Capture the cell that displays the provided text and extract its (X, Y) central coordinate. 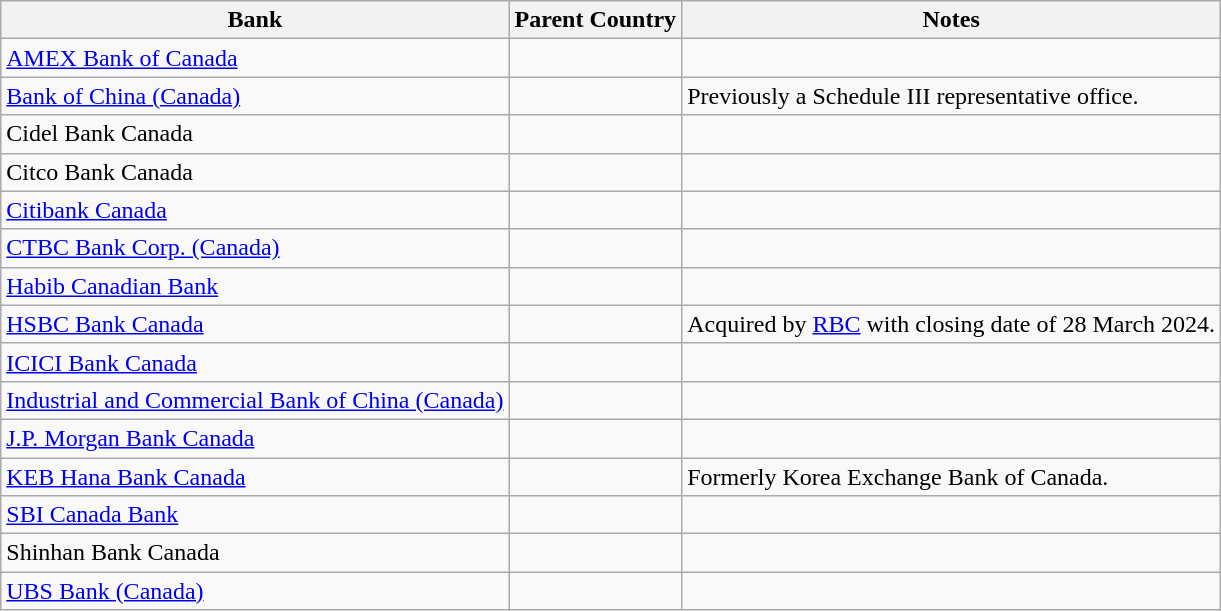
Bank (255, 20)
AMEX Bank of Canada (255, 58)
SBI Canada Bank (255, 515)
Habib Canadian Bank (255, 286)
Cidel Bank Canada (255, 134)
J.P. Morgan Bank Canada (255, 438)
CTBC Bank Corp. (Canada) (255, 248)
Citibank Canada (255, 210)
Notes (952, 20)
Acquired by RBC with closing date of 28 March 2024. (952, 324)
Citco Bank Canada (255, 172)
UBS Bank (Canada) (255, 591)
Bank of China (Canada) (255, 96)
Shinhan Bank Canada (255, 553)
ICICI Bank Canada (255, 362)
Previously a Schedule III representative office. (952, 96)
Industrial and Commercial Bank of China (Canada) (255, 400)
HSBC Bank Canada (255, 324)
Formerly Korea Exchange Bank of Canada. (952, 477)
Parent Country (596, 20)
KEB Hana Bank Canada (255, 477)
